Detect which cell encompasses the target text, then output its [x, y] center coordinate. 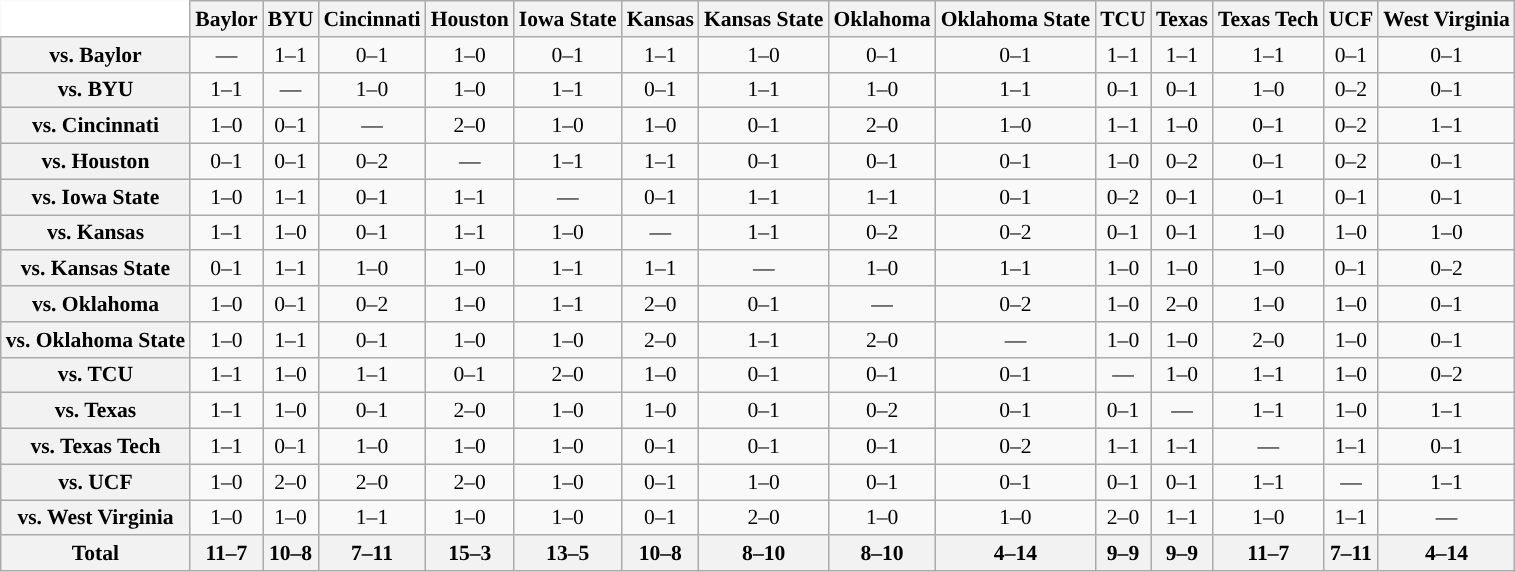
Iowa State [568, 19]
West Virginia [1446, 19]
Baylor [226, 19]
Houston [470, 19]
15–3 [470, 554]
UCF [1351, 19]
Texas [1182, 19]
vs. Kansas State [96, 269]
BYU [291, 19]
Total [96, 554]
vs. Iowa State [96, 197]
Kansas State [764, 19]
Kansas [660, 19]
vs. Cincinnati [96, 126]
vs. Oklahoma [96, 304]
vs. Texas Tech [96, 447]
vs. Oklahoma State [96, 340]
Oklahoma State [1016, 19]
vs. BYU [96, 90]
vs. UCF [96, 482]
vs. West Virginia [96, 518]
vs. Texas [96, 411]
TCU [1123, 19]
13–5 [568, 554]
Cincinnati [372, 19]
vs. Baylor [96, 55]
vs. Houston [96, 162]
Oklahoma [882, 19]
vs. Kansas [96, 233]
vs. TCU [96, 375]
Texas Tech [1268, 19]
